Determine the (x, y) coordinate at the center of the cell enclosing the given text.  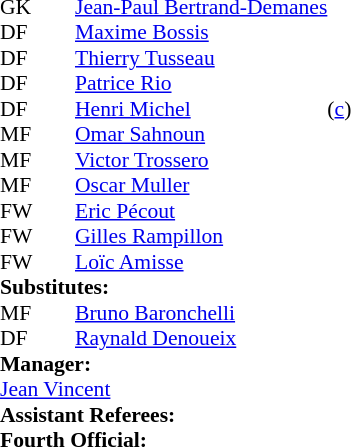
Substitutes: (164, 287)
Victor Trossero (201, 160)
Eric Pécout (201, 211)
Manager: (164, 364)
Patrice Rio (201, 83)
Loïc Amisse (201, 262)
Raynald Denoueix (201, 339)
Omar Sahnoun (201, 135)
Thierry Tusseau (201, 58)
Henri Michel (201, 109)
Maxime Bossis (201, 33)
Oscar Muller (201, 185)
Gilles Rampillon (201, 237)
(c) (339, 109)
Bruno Baronchelli (201, 313)
